Extract the (x, y) coordinate from the center of the cell holding the provided text.  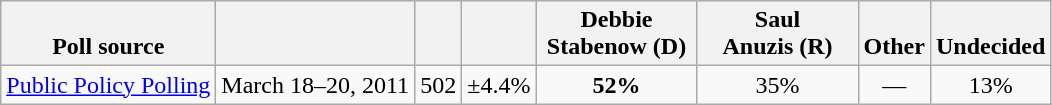
35% (778, 85)
Other (894, 34)
502 (438, 85)
— (894, 85)
±4.4% (499, 85)
March 18–20, 2011 (316, 85)
Public Policy Polling (108, 85)
52% (616, 85)
Undecided (990, 34)
Poll source (108, 34)
SaulAnuzis (R) (778, 34)
DebbieStabenow (D) (616, 34)
13% (990, 85)
